Search for the cell housing the specified text and yield its [x, y] center coordinate. 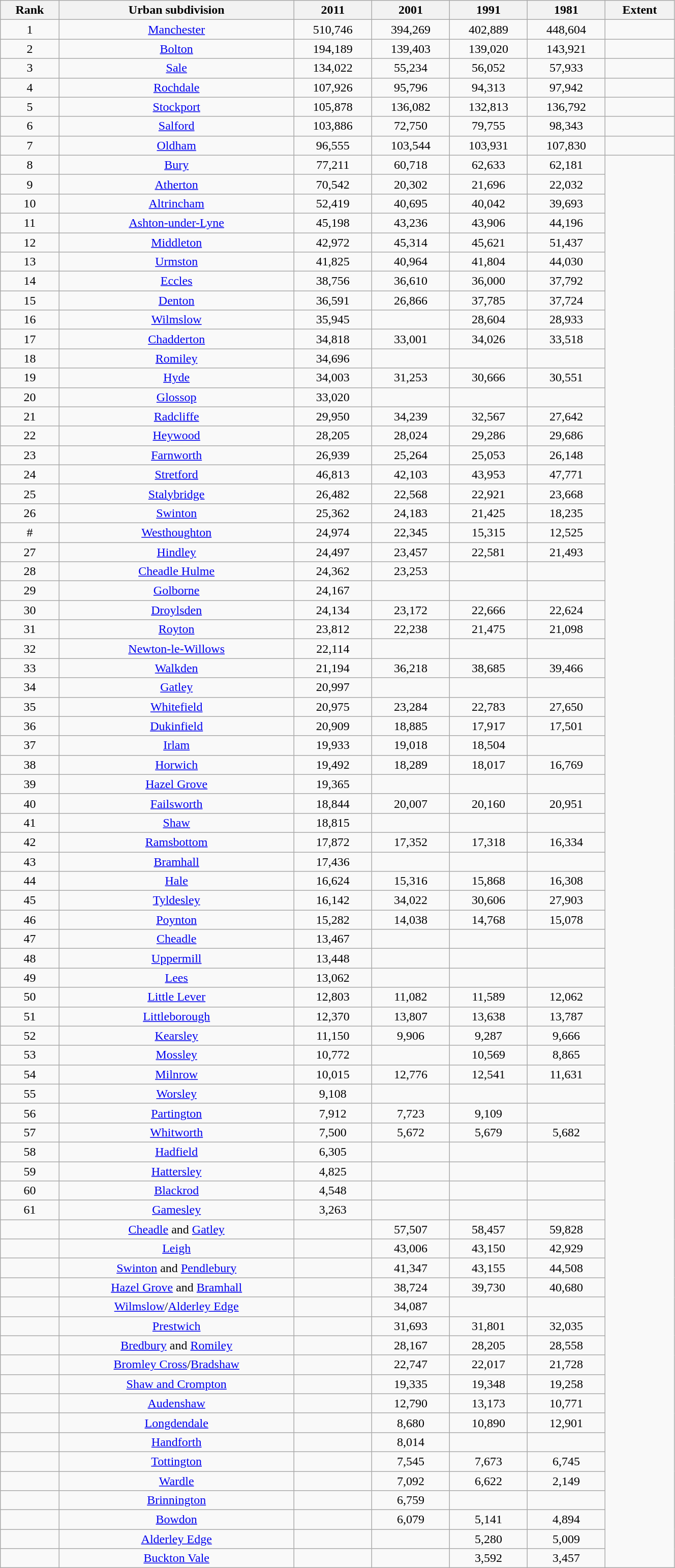
Irlam [176, 745]
58,457 [488, 1229]
Stockport [176, 107]
18,844 [332, 803]
29,950 [332, 416]
Hazel Grove and Bramhall [176, 1287]
5,141 [488, 1520]
9,109 [488, 1113]
43,953 [488, 474]
21,493 [566, 552]
Cheadle Hulme [176, 571]
25,264 [411, 455]
Tottington [176, 1461]
2,149 [566, 1481]
Middleton [176, 243]
7,545 [411, 1461]
7,092 [411, 1481]
132,813 [488, 107]
43,006 [411, 1249]
42,972 [332, 243]
Longdendale [176, 1423]
41,825 [332, 262]
28,933 [566, 320]
58 [29, 1152]
Salford [176, 126]
194,189 [332, 49]
Little Lever [176, 997]
Hazel Grove [176, 784]
23,253 [411, 571]
96,555 [332, 145]
5,009 [566, 1539]
30,666 [488, 378]
17,318 [488, 842]
12,901 [566, 1423]
Mossley [176, 1055]
19,492 [332, 765]
57 [29, 1132]
23,668 [566, 494]
20,997 [332, 687]
23 [29, 455]
Eccles [176, 281]
14 [29, 281]
60,718 [411, 165]
62,181 [566, 165]
24,134 [332, 610]
19 [29, 378]
26,148 [566, 455]
13,807 [411, 1016]
23,172 [411, 610]
12,370 [332, 1016]
49 [29, 978]
Denton [176, 300]
32 [29, 649]
29 [29, 591]
15,078 [566, 920]
Cheadle [176, 939]
4,894 [566, 1520]
39,693 [566, 203]
19,348 [488, 1384]
26,939 [332, 455]
448,604 [566, 29]
Partington [176, 1113]
50 [29, 997]
43,155 [488, 1268]
20,909 [332, 726]
30 [29, 610]
Stalybridge [176, 494]
57,507 [411, 1229]
394,269 [411, 29]
19,018 [411, 745]
4,825 [332, 1171]
Urmston [176, 262]
Rank [29, 10]
60 [29, 1191]
11,082 [411, 997]
Bolton [176, 49]
39 [29, 784]
27,903 [566, 900]
34,022 [411, 900]
8,014 [411, 1442]
Swinton and Pendlebury [176, 1268]
7,912 [332, 1113]
22,921 [488, 494]
Uppermill [176, 958]
Handforth [176, 1442]
35 [29, 707]
52,419 [332, 203]
21,475 [488, 629]
36,000 [488, 281]
20,007 [411, 803]
22,238 [411, 629]
Brinnington [176, 1500]
103,931 [488, 145]
Littleborough [176, 1016]
6 [29, 126]
Droylsden [176, 610]
13,448 [332, 958]
Sale [176, 68]
59,828 [566, 1229]
45,621 [488, 243]
36 [29, 726]
Tyldesley [176, 900]
34,239 [411, 416]
18,504 [488, 745]
Golborne [176, 591]
12,803 [332, 997]
38,685 [488, 668]
31,801 [488, 1326]
42,929 [566, 1249]
16,334 [566, 842]
41,347 [411, 1268]
3,592 [488, 1558]
Wilmslow/Alderley Edge [176, 1307]
22,114 [332, 649]
44,030 [566, 262]
46 [29, 920]
13,638 [488, 1016]
20,951 [566, 803]
Whitefield [176, 707]
Wilmslow [176, 320]
14,038 [411, 920]
22 [29, 436]
Leigh [176, 1249]
13,787 [566, 1016]
20,975 [332, 707]
19,258 [566, 1384]
17,501 [566, 726]
Kearsley [176, 1036]
22,747 [411, 1365]
33,518 [566, 339]
15 [29, 300]
43 [29, 862]
11,631 [566, 1074]
10 [29, 203]
107,830 [566, 145]
21,098 [566, 629]
51,437 [566, 243]
5 [29, 107]
Romiley [176, 358]
16,142 [332, 900]
6,305 [332, 1152]
20,160 [488, 803]
34,026 [488, 339]
26,866 [411, 300]
Buckton Vale [176, 1558]
26 [29, 513]
Failsworth [176, 803]
Ashton-under-Lyne [176, 223]
4 [29, 87]
24,974 [332, 532]
55,234 [411, 68]
143,921 [566, 49]
Hale [176, 881]
33 [29, 668]
27 [29, 552]
12,776 [411, 1074]
48 [29, 958]
Gamesley [176, 1210]
10,015 [332, 1074]
21,696 [488, 184]
44,196 [566, 223]
18,885 [411, 726]
31,253 [411, 378]
29,286 [488, 436]
16,308 [566, 881]
15,315 [488, 532]
Urban subdivision [176, 10]
36,610 [411, 281]
43,150 [488, 1249]
97,942 [566, 87]
47 [29, 939]
56 [29, 1113]
38,756 [332, 281]
28,024 [411, 436]
Altrincham [176, 203]
Dukinfield [176, 726]
10,569 [488, 1055]
21,425 [488, 513]
95,796 [411, 87]
10,771 [566, 1403]
40,964 [411, 262]
Royton [176, 629]
79,755 [488, 126]
41,804 [488, 262]
37,792 [566, 281]
Blackrod [176, 1191]
10,772 [332, 1055]
15,316 [411, 881]
21,194 [332, 668]
3,263 [332, 1210]
98,343 [566, 126]
7,673 [488, 1461]
24,497 [332, 552]
Bowdon [176, 1520]
8 [29, 165]
17,917 [488, 726]
10,890 [488, 1423]
Heywood [176, 436]
32,035 [566, 1326]
26,482 [332, 494]
12 [29, 243]
Lees [176, 978]
56,052 [488, 68]
72,750 [411, 126]
29,686 [566, 436]
# [29, 532]
Chadderton [176, 339]
31 [29, 629]
37 [29, 745]
103,544 [411, 145]
136,082 [411, 107]
40,680 [566, 1287]
12,541 [488, 1074]
18,289 [411, 765]
Whitworth [176, 1132]
Hyde [176, 378]
27,642 [566, 416]
32,567 [488, 416]
22,345 [411, 532]
7,723 [411, 1113]
37,785 [488, 300]
61 [29, 1210]
Audenshaw [176, 1403]
9 [29, 184]
24,362 [332, 571]
31,693 [411, 1326]
40,695 [411, 203]
510,746 [332, 29]
38 [29, 765]
41 [29, 823]
Rochdale [176, 87]
70,542 [332, 184]
Ramsbottom [176, 842]
28 [29, 571]
139,020 [488, 49]
36,591 [332, 300]
5,672 [411, 1132]
Shaw [176, 823]
5,682 [566, 1132]
36,218 [411, 668]
Hattersley [176, 1171]
16 [29, 320]
30,606 [488, 900]
15,868 [488, 881]
9,108 [332, 1094]
57,933 [566, 68]
22,581 [488, 552]
24,183 [411, 513]
9,666 [566, 1036]
47,771 [566, 474]
22,568 [411, 494]
Gatley [176, 687]
33,001 [411, 339]
16,624 [332, 881]
Manchester [176, 29]
21,728 [566, 1365]
8,865 [566, 1055]
17,352 [411, 842]
34,818 [332, 339]
Poynton [176, 920]
30,551 [566, 378]
27,650 [566, 707]
Milnrow [176, 1074]
44 [29, 881]
Farnworth [176, 455]
53 [29, 1055]
Hindley [176, 552]
21 [29, 416]
105,878 [332, 107]
Wardle [176, 1481]
9,287 [488, 1036]
22,624 [566, 610]
12,525 [566, 532]
16,769 [566, 765]
Bromley Cross/Bradshaw [176, 1365]
7,500 [332, 1132]
Prestwich [176, 1326]
18,235 [566, 513]
6,759 [411, 1500]
45,314 [411, 243]
Alderley Edge [176, 1539]
14,768 [488, 920]
Bredbury and Romiley [176, 1345]
44,508 [566, 1268]
39,466 [566, 668]
40 [29, 803]
Cheadle and Gatley [176, 1229]
24 [29, 474]
107,926 [332, 87]
402,889 [488, 29]
17,436 [332, 862]
19,335 [411, 1384]
Atherton [176, 184]
77,211 [332, 165]
Extent [640, 10]
9,906 [411, 1036]
Bury [176, 165]
34,003 [332, 378]
7 [29, 145]
Bramhall [176, 862]
37,724 [566, 300]
43,236 [411, 223]
42 [29, 842]
33,020 [332, 397]
34,696 [332, 358]
2011 [332, 10]
Glossop [176, 397]
28,604 [488, 320]
43,906 [488, 223]
6,622 [488, 1481]
20 [29, 397]
23,284 [411, 707]
18,815 [332, 823]
34 [29, 687]
38,724 [411, 1287]
Newton-le-Willows [176, 649]
17,872 [332, 842]
Hadfield [176, 1152]
1 [29, 29]
23,812 [332, 629]
Horwich [176, 765]
20,302 [411, 184]
Shaw and Crompton [176, 1384]
22,666 [488, 610]
40,042 [488, 203]
39,730 [488, 1287]
22,032 [566, 184]
62,633 [488, 165]
Oldham [176, 145]
103,886 [332, 126]
42,103 [411, 474]
13,062 [332, 978]
25,362 [332, 513]
17 [29, 339]
2 [29, 49]
5,679 [488, 1132]
94,313 [488, 87]
Walkden [176, 668]
1981 [566, 10]
13,467 [332, 939]
46,813 [332, 474]
25 [29, 494]
19,365 [332, 784]
51 [29, 1016]
11,150 [332, 1036]
34,087 [411, 1307]
3 [29, 68]
1991 [488, 10]
11,589 [488, 997]
19,933 [332, 745]
136,792 [566, 107]
6,745 [566, 1461]
3,457 [566, 1558]
52 [29, 1036]
28,167 [411, 1345]
22,783 [488, 707]
6,079 [411, 1520]
Stretford [176, 474]
15,282 [332, 920]
54 [29, 1074]
28,558 [566, 1345]
23,457 [411, 552]
45 [29, 900]
2001 [411, 10]
Radcliffe [176, 416]
4,548 [332, 1191]
13,173 [488, 1403]
18 [29, 358]
134,022 [332, 68]
Swinton [176, 513]
35,945 [332, 320]
24,167 [332, 591]
55 [29, 1094]
Worsley [176, 1094]
45,198 [332, 223]
25,053 [488, 455]
13 [29, 262]
12,790 [411, 1403]
18,017 [488, 765]
11 [29, 223]
59 [29, 1171]
22,017 [488, 1365]
5,280 [488, 1539]
12,062 [566, 997]
Westhoughton [176, 532]
8,680 [411, 1423]
139,403 [411, 49]
